Locate the cell with the specified text and output its [x, y] center coordinate. 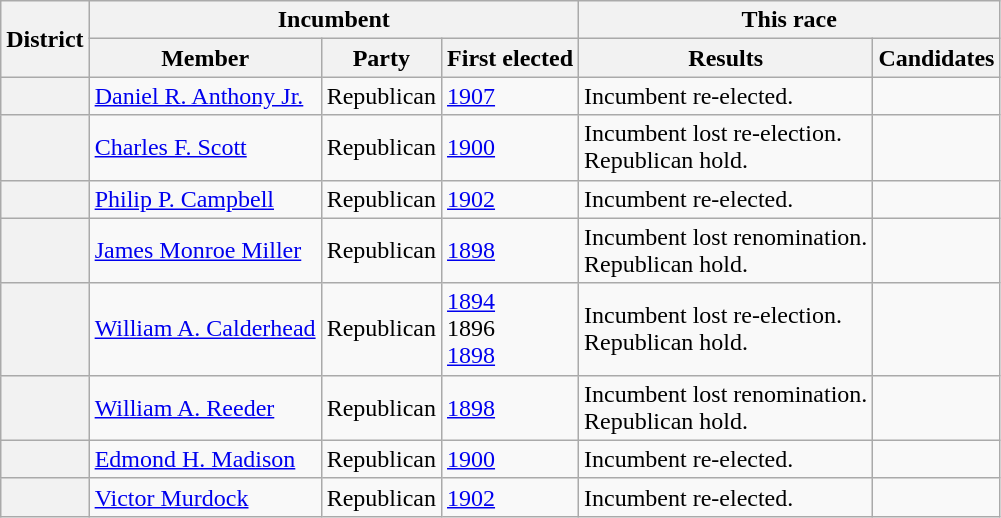
Candidates [936, 58]
Edmond H. Madison [205, 459]
Philip P. Campbell [205, 199]
William A. Calderhead [205, 329]
1907 [510, 96]
Member [205, 58]
William A. Reeder [205, 408]
First elected [510, 58]
Daniel R. Anthony Jr. [205, 96]
Victor Murdock [205, 497]
Results [726, 58]
Charles F. Scott [205, 148]
18941896 1898 [510, 329]
James Monroe Miller [205, 250]
This race [790, 20]
Incumbent [334, 20]
District [45, 39]
Party [381, 58]
